Scan for the cell matching the given text and deliver its [x, y] coordinate at center. 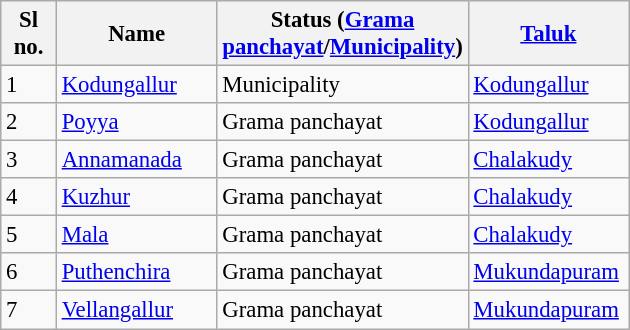
Poyya [136, 122]
5 [29, 235]
1 [29, 85]
Puthenchira [136, 273]
7 [29, 310]
Vellangallur [136, 310]
Sl no. [29, 34]
2 [29, 122]
6 [29, 273]
3 [29, 160]
Annamanada [136, 160]
Taluk [548, 34]
Name [136, 34]
4 [29, 197]
Municipality [342, 85]
Kuzhur [136, 197]
Status (Grama panchayat/Municipality) [342, 34]
Mala [136, 235]
